Locate the cell with the specified text and output its [X, Y] center coordinate. 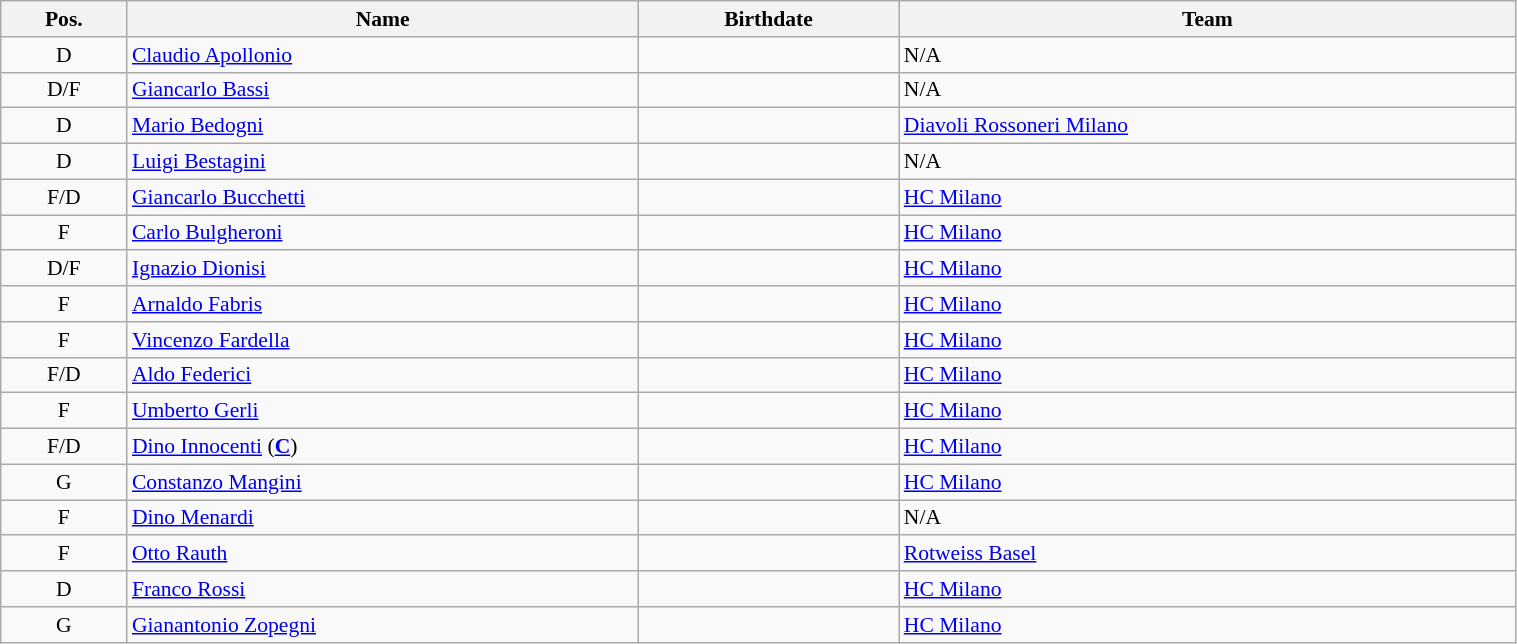
Giancarlo Bassi [382, 90]
Giancarlo Bucchetti [382, 197]
Vincenzo Fardella [382, 340]
Ignazio Dionisi [382, 269]
Otto Rauth [382, 554]
Diavoli Rossoneri Milano [1208, 126]
Pos. [64, 19]
Dino Innocenti (C) [382, 447]
Claudio Apollonio [382, 55]
Name [382, 19]
Aldo Federici [382, 375]
Franco Rossi [382, 589]
Team [1208, 19]
Mario Bedogni [382, 126]
Luigi Bestagini [382, 162]
Rotweiss Basel [1208, 554]
Arnaldo Fabris [382, 304]
Carlo Bulgheroni [382, 233]
Umberto Gerli [382, 411]
Gianantonio Zopegni [382, 625]
Birthdate [768, 19]
Constanzo Mangini [382, 482]
Dino Menardi [382, 518]
